Pinpoint the cell where the given text exists, returning its [x, y] midpoint coordinate. 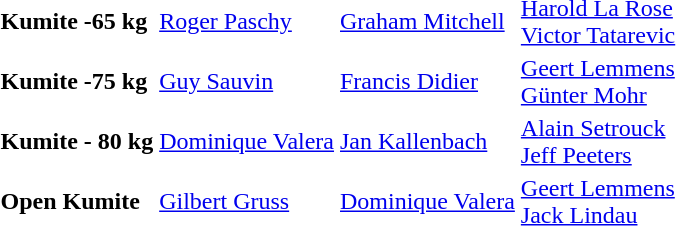
Alain Setrouck Jeff Peeters [598, 142]
Dominique Valera [247, 142]
Jan Kallenbach [428, 142]
Francis Didier [428, 82]
Guy Sauvin [247, 82]
Geert Lemmens Günter Mohr [598, 82]
